Provide the (X, Y) coordinate of the cell's center where the given text is located.  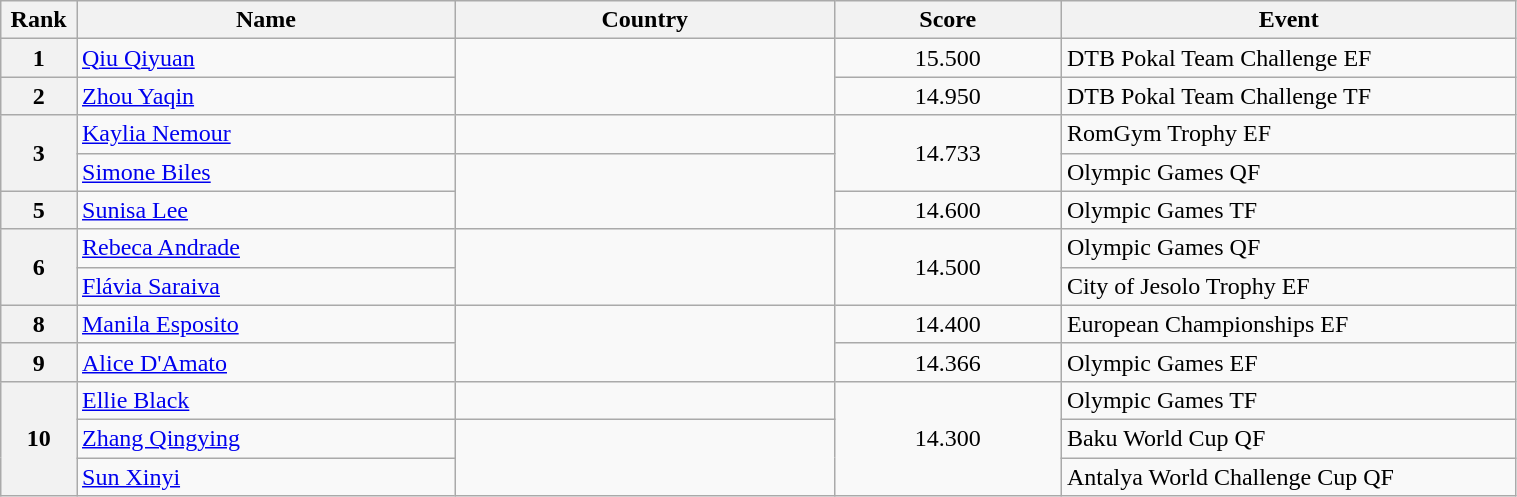
Qiu Qiyuan (266, 58)
DTB Pokal Team Challenge EF (1288, 58)
RomGym Trophy EF (1288, 134)
5 (39, 210)
Flávia Saraiva (266, 286)
Antalya World Challenge Cup QF (1288, 477)
10 (39, 438)
Baku World Cup QF (1288, 438)
6 (39, 267)
8 (39, 324)
Olympic Games EF (1288, 362)
Alice D'Amato (266, 362)
Name (266, 20)
Rebeca Andrade (266, 248)
Simone Biles (266, 172)
Kaylia Nemour (266, 134)
Sunisa Lee (266, 210)
Zhou Yaqin (266, 96)
Rank (39, 20)
9 (39, 362)
City of Jesolo Trophy EF (1288, 286)
Manila Esposito (266, 324)
14.366 (948, 362)
European Championships EF (1288, 324)
14.400 (948, 324)
14.300 (948, 438)
Zhang Qingying (266, 438)
Country (644, 20)
2 (39, 96)
Event (1288, 20)
14.950 (948, 96)
Ellie Black (266, 400)
14.500 (948, 267)
15.500 (948, 58)
14.600 (948, 210)
1 (39, 58)
14.733 (948, 153)
DTB Pokal Team Challenge TF (1288, 96)
Sun Xinyi (266, 477)
Score (948, 20)
3 (39, 153)
